Extract the [x, y] coordinate from the center of the cell holding the provided text.  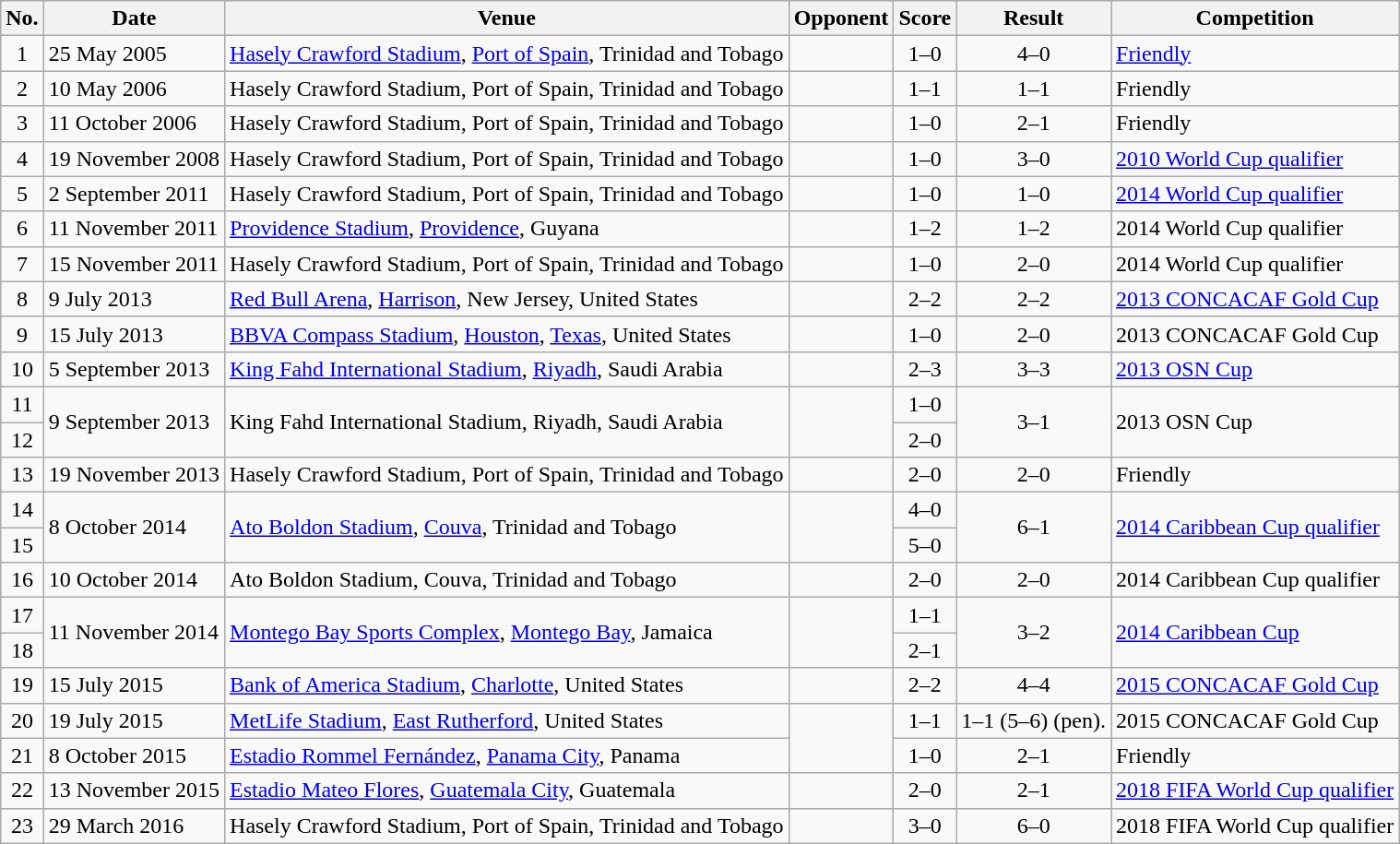
3–2 [1034, 633]
6–1 [1034, 528]
9 September 2013 [134, 422]
7 [22, 264]
BBVA Compass Stadium, Houston, Texas, United States [507, 334]
16 [22, 580]
5 [22, 194]
2010 World Cup qualifier [1254, 159]
Estadio Rommel Fernández, Panama City, Panama [507, 755]
4–4 [1034, 685]
8 [22, 299]
2014 Caribbean Cup [1254, 633]
11 [22, 404]
21 [22, 755]
2 September 2011 [134, 194]
19 [22, 685]
No. [22, 18]
15 July 2013 [134, 334]
1 [22, 53]
23 [22, 826]
1–1 (5–6) (pen). [1034, 720]
4 [22, 159]
6–0 [1034, 826]
3–3 [1034, 369]
19 July 2015 [134, 720]
13 November 2015 [134, 791]
22 [22, 791]
10 May 2006 [134, 89]
Score [925, 18]
3–1 [1034, 422]
15 November 2011 [134, 264]
14 [22, 510]
2–3 [925, 369]
2 [22, 89]
5 September 2013 [134, 369]
Providence Stadium, Providence, Guyana [507, 229]
17 [22, 615]
19 November 2008 [134, 159]
Result [1034, 18]
18 [22, 650]
Bank of America Stadium, Charlotte, United States [507, 685]
Opponent [841, 18]
5–0 [925, 545]
Date [134, 18]
3 [22, 124]
Venue [507, 18]
15 [22, 545]
6 [22, 229]
Red Bull Arena, Harrison, New Jersey, United States [507, 299]
25 May 2005 [134, 53]
29 March 2016 [134, 826]
9 [22, 334]
10 [22, 369]
20 [22, 720]
9 July 2013 [134, 299]
Montego Bay Sports Complex, Montego Bay, Jamaica [507, 633]
8 October 2015 [134, 755]
11 November 2014 [134, 633]
15 July 2015 [134, 685]
19 November 2013 [134, 475]
11 November 2011 [134, 229]
Competition [1254, 18]
8 October 2014 [134, 528]
10 October 2014 [134, 580]
13 [22, 475]
MetLife Stadium, East Rutherford, United States [507, 720]
Estadio Mateo Flores, Guatemala City, Guatemala [507, 791]
11 October 2006 [134, 124]
12 [22, 440]
